Detect which cell encompasses the target text, then output its [X, Y] center coordinate. 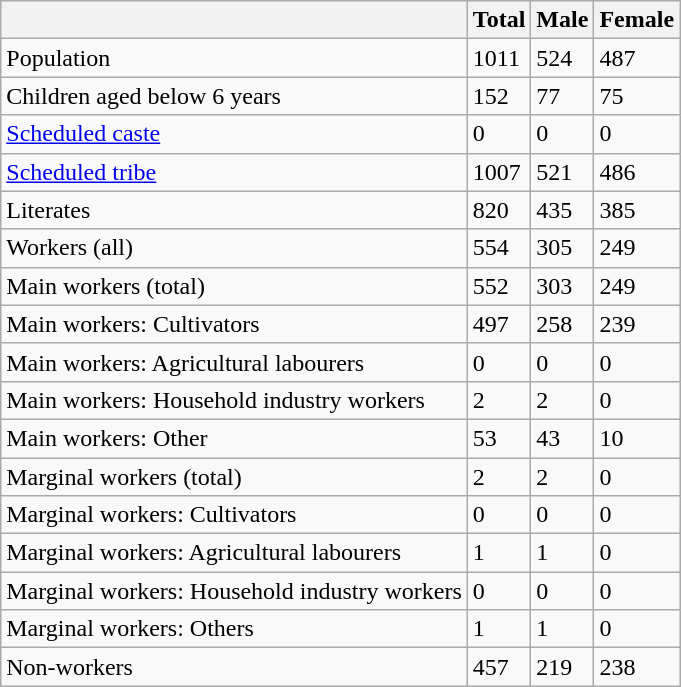
552 [499, 286]
820 [499, 210]
75 [637, 96]
Main workers: Other [234, 438]
497 [499, 324]
152 [499, 96]
487 [637, 58]
Marginal workers: Others [234, 629]
Total [499, 20]
1007 [499, 172]
Marginal workers (total) [234, 477]
239 [637, 324]
Main workers (total) [234, 286]
Main workers: Cultivators [234, 324]
77 [562, 96]
303 [562, 286]
305 [562, 248]
Population [234, 58]
1011 [499, 58]
Scheduled caste [234, 134]
521 [562, 172]
Male [562, 20]
Workers (all) [234, 248]
Marginal workers: Household industry workers [234, 591]
Female [637, 20]
219 [562, 667]
10 [637, 438]
Main workers: Household industry workers [234, 400]
Marginal workers: Cultivators [234, 515]
Main workers: Agricultural labourers [234, 362]
Literates [234, 210]
457 [499, 667]
524 [562, 58]
Marginal workers: Agricultural labourers [234, 553]
486 [637, 172]
43 [562, 438]
Children aged below 6 years [234, 96]
435 [562, 210]
554 [499, 248]
Scheduled tribe [234, 172]
238 [637, 667]
258 [562, 324]
385 [637, 210]
53 [499, 438]
Non-workers [234, 667]
